Return [x, y] of the center of cell containing provided text 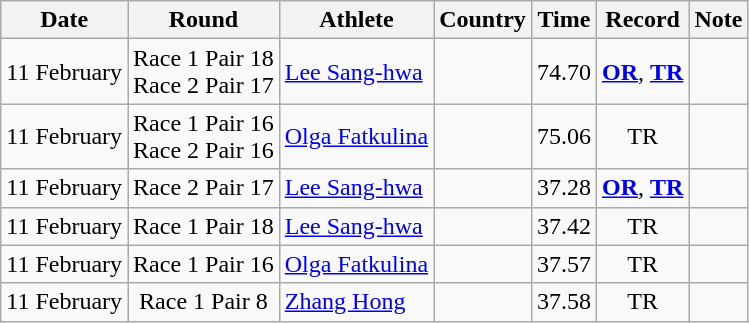
Time [564, 20]
Zhang Hong [356, 302]
37.28 [564, 188]
74.70 [564, 72]
Round [204, 20]
Country [483, 20]
37.58 [564, 302]
37.57 [564, 264]
Date [64, 20]
Race 1 Pair 8 [204, 302]
Race 1 Pair 16Race 2 Pair 16 [204, 136]
Race 2 Pair 17 [204, 188]
75.06 [564, 136]
Note [718, 20]
Race 1 Pair 18Race 2 Pair 17 [204, 72]
Race 1 Pair 18 [204, 226]
Race 1 Pair 16 [204, 264]
37.42 [564, 226]
Record [642, 20]
Athlete [356, 20]
